Scan for the cell matching the given text and deliver its (x, y) coordinate at center. 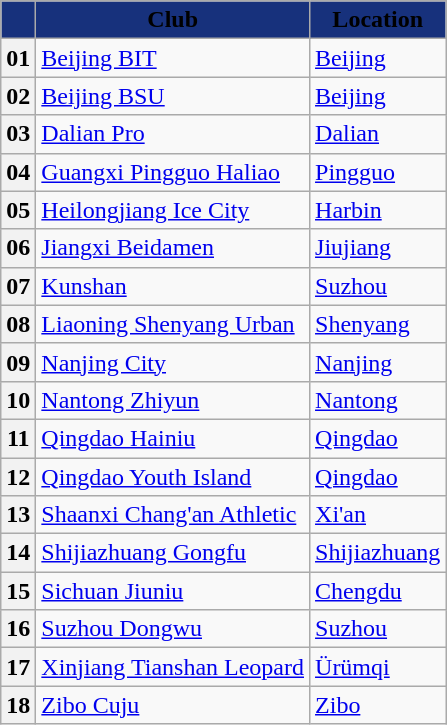
Suzhou Dongwu (173, 629)
Nantong Zhiyun (173, 400)
09 (18, 362)
Qingdao Youth Island (173, 477)
Sichuan Jiuniu (173, 591)
08 (18, 324)
11 (18, 438)
Guangxi Pingguo Haliao (173, 172)
Xinjiang Tianshan Leopard (173, 667)
18 (18, 705)
Xi'an (378, 515)
Zibo Cuju (173, 705)
04 (18, 172)
06 (18, 248)
Location (378, 20)
07 (18, 286)
Nantong (378, 400)
Nanjing (378, 362)
17 (18, 667)
Dalian Pro (173, 134)
Zibo (378, 705)
Dalian (378, 134)
Shenyang (378, 324)
Nanjing City (173, 362)
10 (18, 400)
Shaanxi Chang'an Athletic (173, 515)
Kunshan (173, 286)
01 (18, 58)
Shijiazhuang (378, 553)
12 (18, 477)
Club (173, 20)
Liaoning Shenyang Urban (173, 324)
15 (18, 591)
Beijing BSU (173, 96)
Pingguo (378, 172)
14 (18, 553)
Jiujiang (378, 248)
Ürümqi (378, 667)
Jiangxi Beidamen (173, 248)
03 (18, 134)
Heilongjiang Ice City (173, 210)
02 (18, 96)
Beijing BIT (173, 58)
13 (18, 515)
Shijiazhuang Gongfu (173, 553)
16 (18, 629)
Qingdao Hainiu (173, 438)
05 (18, 210)
Harbin (378, 210)
Chengdu (378, 591)
